Search for the cell housing the specified text and yield its [X, Y] center coordinate. 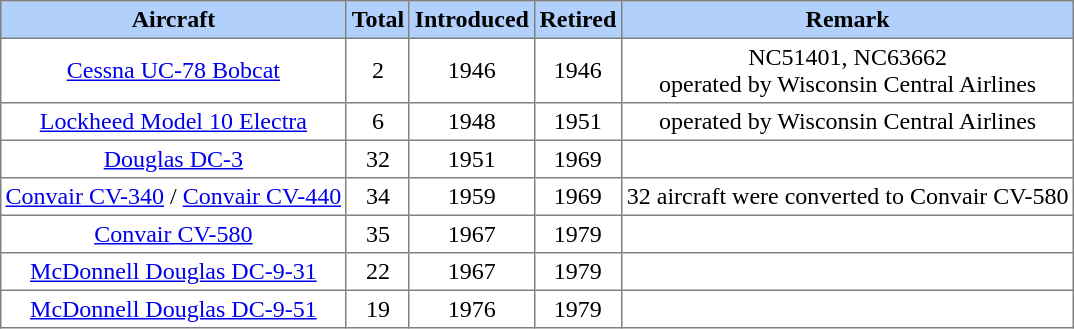
2 [378, 70]
Convair CV-340 / Convair CV-440 [173, 197]
Cessna UC-78 Bobcat [173, 70]
1948 [472, 122]
Aircraft [173, 20]
Lockheed Model 10 Electra [173, 122]
32 [378, 159]
35 [378, 234]
Total [378, 20]
McDonnell Douglas DC-9-51 [173, 309]
Douglas DC-3 [173, 159]
22 [378, 272]
Convair CV-580 [173, 234]
Introduced [472, 20]
Retired [578, 20]
Remark [848, 20]
1976 [472, 309]
1959 [472, 197]
operated by Wisconsin Central Airlines [848, 122]
McDonnell Douglas DC-9-31 [173, 272]
NC51401, NC63662operated by Wisconsin Central Airlines [848, 70]
6 [378, 122]
19 [378, 309]
34 [378, 197]
32 aircraft were converted to Convair CV-580 [848, 197]
